Determine the (x, y) coordinate at the center of the cell enclosing the given text.  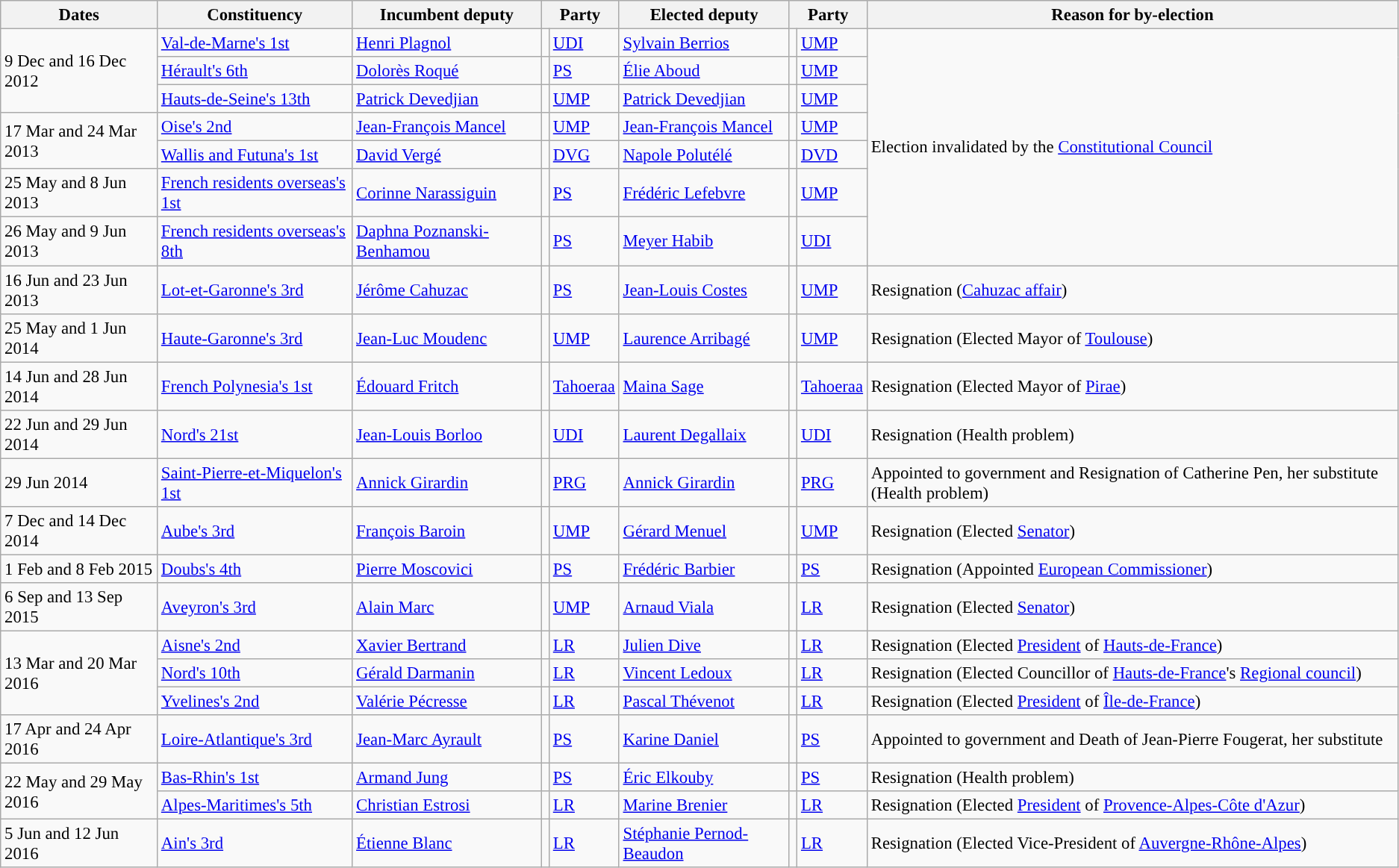
Nord's 10th (255, 673)
Laurent Degallaix (704, 434)
1 Feb and 8 Feb 2015 (79, 569)
Jean-Luc Moudenc (446, 337)
Resignation (Elected President of Provence-Alpes-Côte d'Azur) (1132, 805)
7 Dec and 14 Dec 2014 (79, 531)
Oise's 2nd (255, 127)
Armand Jung (446, 778)
Resignation (Elected President of Hauts-de-France) (1132, 645)
Frédéric Lefebvre (704, 193)
26 May and 9 Jun 2013 (79, 242)
6 Sep and 13 Sep 2015 (79, 608)
Maina Sage (704, 387)
Nord's 21st (255, 434)
Election invalidated by the Constitutional Council (1132, 148)
14 Jun and 28 Jun 2014 (79, 387)
Resignation (Elected Councillor of Hauts-de-France's Regional council) (1132, 673)
Karine Daniel (704, 739)
22 May and 29 May 2016 (79, 791)
Napole Polutélé (704, 155)
Yvelines's 2nd (255, 702)
Daphna Poznanski-Benhamou (446, 242)
Frédéric Barbier (704, 569)
French residents overseas's 8th (255, 242)
Stéphanie Pernod-Beaudon (704, 843)
Aveyron's 3rd (255, 608)
Meyer Habib (704, 242)
Resignation (Appointed European Commissioner) (1132, 569)
Alain Marc (446, 608)
Pascal Thévenot (704, 702)
25 May and 8 Jun 2013 (79, 193)
Resignation (Cahuzac affair) (1132, 290)
Lot-et-Garonne's 3rd (255, 290)
25 May and 1 Jun 2014 (79, 337)
Loire-Atlantique's 3rd (255, 739)
Henri Plagnol (446, 43)
Vincent Ledoux (704, 673)
Ain's 3rd (255, 843)
Jean-Louis Borloo (446, 434)
Wallis and Futuna's 1st (255, 155)
Appointed to government and Death of Jean-Pierre Fougerat, her substitute (1132, 739)
Arnaud Viala (704, 608)
Alpes-Maritimes's 5th (255, 805)
Dates (79, 15)
Corinne Narassiguin (446, 193)
Christian Estrosi (446, 805)
DVD (832, 155)
Jean-Louis Costes (704, 290)
Xavier Bertrand (446, 645)
Pierre Moscovici (446, 569)
Doubs's 4th (255, 569)
Incumbent deputy (446, 15)
Aube's 3rd (255, 531)
Étienne Blanc (446, 843)
Élie Aboud (704, 71)
Haute-Garonne's 3rd (255, 337)
Jérôme Cahuzac (446, 290)
Resignation (Elected Mayor of Toulouse) (1132, 337)
Laurence Arribagé (704, 337)
Bas-Rhin's 1st (255, 778)
Constituency (255, 15)
9 Dec and 16 Dec 2012 (79, 72)
Éric Elkouby (704, 778)
Resignation (Elected Vice-President of Auvergne-Rhône-Alpes) (1132, 843)
5 Jun and 12 Jun 2016 (79, 843)
Reason for by-election (1132, 15)
13 Mar and 20 Mar 2016 (79, 673)
Valérie Pécresse (446, 702)
Jean-Marc Ayrault (446, 739)
Gérald Darmanin (446, 673)
Sylvain Berrios (704, 43)
17 Mar and 24 Mar 2013 (79, 140)
Resignation (Elected Mayor of Pirae) (1132, 387)
Julien Dive (704, 645)
French Polynesia's 1st (255, 387)
Gérard Menuel (704, 531)
Édouard Fritch (446, 387)
Hérault's 6th (255, 71)
Elected deputy (704, 15)
Val-de-Marne's 1st (255, 43)
French residents overseas's 1st (255, 193)
Marine Brenier (704, 805)
Dolorès Roqué (446, 71)
17 Apr and 24 Apr 2016 (79, 739)
Saint-Pierre-et-Miquelon's 1st (255, 482)
David Vergé (446, 155)
Resignation (Elected President of Île-de-France) (1132, 702)
Hauts-de-Seine's 13th (255, 99)
22 Jun and 29 Jun 2014 (79, 434)
Appointed to government and Resignation of Catherine Pen, her substitute (Health problem) (1132, 482)
François Baroin (446, 531)
29 Jun 2014 (79, 482)
Aisne's 2nd (255, 645)
16 Jun and 23 Jun 2013 (79, 290)
DVG (584, 155)
